Identify which cell holds the provided text, then report its (X, Y) central coordinate. 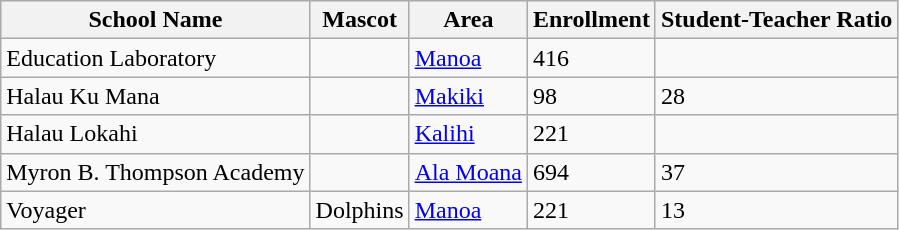
Halau Lokahi (156, 134)
Myron B. Thompson Academy (156, 172)
Kalihi (468, 134)
Area (468, 20)
Makiki (468, 96)
Mascot (360, 20)
School Name (156, 20)
Halau Ku Mana (156, 96)
98 (591, 96)
37 (776, 172)
Dolphins (360, 210)
Education Laboratory (156, 58)
28 (776, 96)
Voyager (156, 210)
Ala Moana (468, 172)
Enrollment (591, 20)
13 (776, 210)
416 (591, 58)
Student-Teacher Ratio (776, 20)
694 (591, 172)
